Find where the given text appears and provide that cell's center as [X, Y] coordinate. 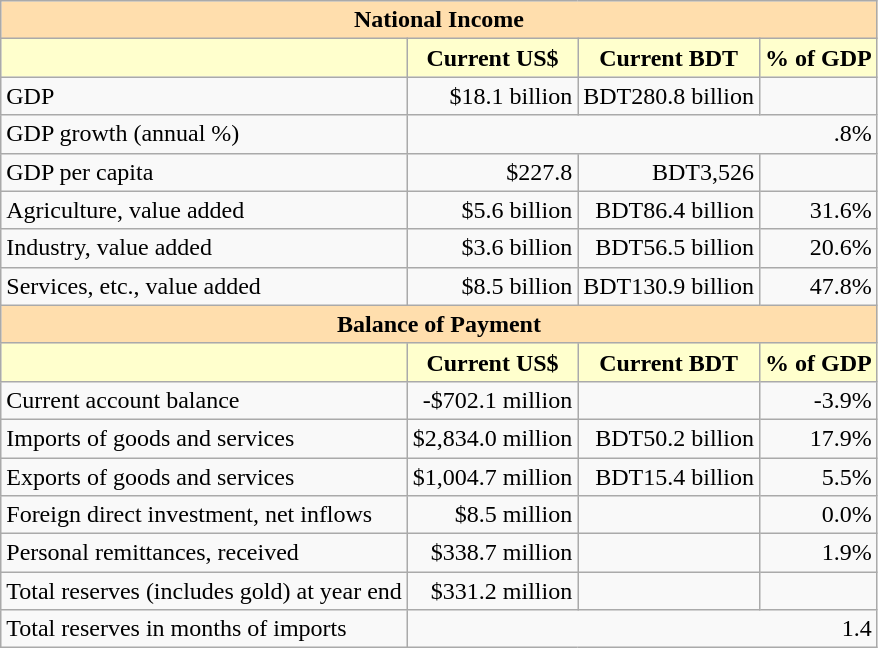
1.9% [818, 553]
Balance of Payment [439, 324]
1.4 [642, 629]
BDT86.4 billion [669, 210]
Industry, value added [204, 248]
Total reserves in months of imports [204, 629]
0.0% [818, 515]
Imports of goods and services [204, 438]
GDP [204, 96]
-$702.1 million [492, 400]
-3.9% [818, 400]
47.8% [818, 286]
.8% [642, 134]
BDT56.5 billion [669, 248]
17.9% [818, 438]
GDP per capita [204, 172]
Current account balance [204, 400]
Agriculture, value added [204, 210]
Services, etc., value added [204, 286]
$3.6 billion [492, 248]
$2,834.0 million [492, 438]
BDT280.8 billion [669, 96]
$1,004.7 million [492, 477]
BDT3,526 [669, 172]
$338.7 million [492, 553]
Total reserves (includes gold) at year end [204, 591]
31.6% [818, 210]
$8.5 billion [492, 286]
5.5% [818, 477]
BDT50.2 billion [669, 438]
$5.6 billion [492, 210]
$18.1 billion [492, 96]
Foreign direct investment, net inflows [204, 515]
BDT130.9 billion [669, 286]
$227.8 [492, 172]
$331.2 million [492, 591]
Personal remittances, received [204, 553]
GDP growth (annual %) [204, 134]
Exports of goods and services [204, 477]
20.6% [818, 248]
BDT15.4 billion [669, 477]
National Income [439, 20]
$8.5 million [492, 515]
